Detect which cell encompasses the target text, then output its (X, Y) center coordinate. 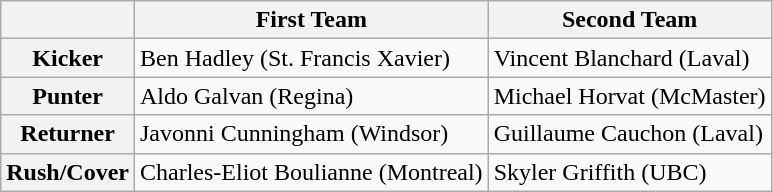
Javonni Cunningham (Windsor) (311, 134)
Punter (68, 96)
Returner (68, 134)
Rush/Cover (68, 172)
Second Team (630, 20)
Michael Horvat (McMaster) (630, 96)
Ben Hadley (St. Francis Xavier) (311, 58)
Vincent Blanchard (Laval) (630, 58)
Charles-Eliot Boulianne (Montreal) (311, 172)
Guillaume Cauchon (Laval) (630, 134)
Skyler Griffith (UBC) (630, 172)
Kicker (68, 58)
Aldo Galvan (Regina) (311, 96)
First Team (311, 20)
